From the cell containing the given text, extract its center point as (X, Y) coordinate. 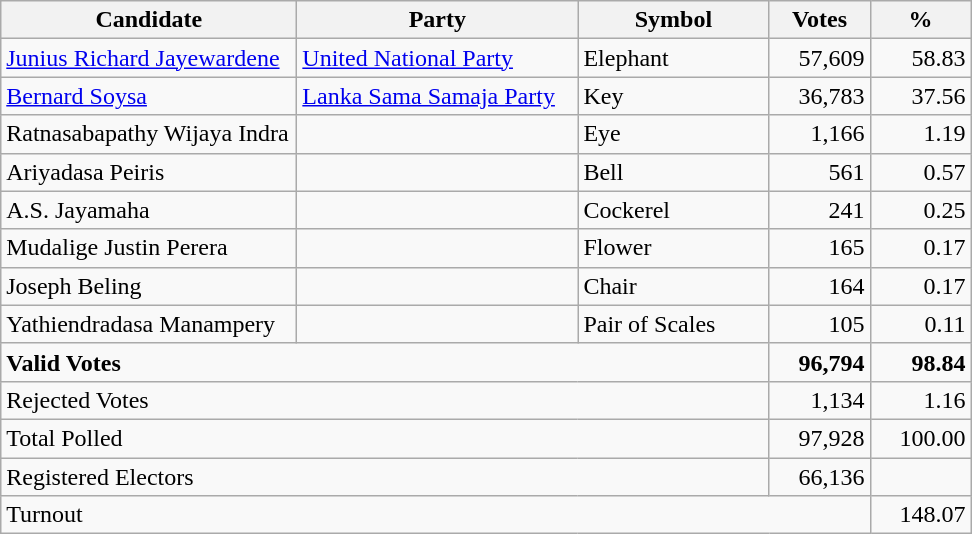
Candidate (149, 20)
Yathiendradasa Manampery (149, 324)
United National Party (438, 58)
Votes (820, 20)
164 (820, 286)
57,609 (820, 58)
Cockerel (674, 210)
Turnout (436, 515)
98.84 (920, 362)
Ariyadasa Peiris (149, 172)
36,783 (820, 96)
0.25 (920, 210)
Valid Votes (385, 362)
1,134 (820, 400)
Lanka Sama Samaja Party (438, 96)
241 (820, 210)
Party (438, 20)
0.57 (920, 172)
Total Polled (385, 438)
0.11 (920, 324)
% (920, 20)
148.07 (920, 515)
Bell (674, 172)
96,794 (820, 362)
Elephant (674, 58)
105 (820, 324)
1.16 (920, 400)
Registered Electors (385, 477)
58.83 (920, 58)
Bernard Soysa (149, 96)
Junius Richard Jayewardene (149, 58)
Chair (674, 286)
Pair of Scales (674, 324)
Flower (674, 248)
561 (820, 172)
A.S. Jayamaha (149, 210)
37.56 (920, 96)
Mudalige Justin Perera (149, 248)
1.19 (920, 134)
100.00 (920, 438)
Ratnasabapathy Wijaya Indra (149, 134)
1,166 (820, 134)
Rejected Votes (385, 400)
97,928 (820, 438)
Joseph Beling (149, 286)
165 (820, 248)
Eye (674, 134)
Symbol (674, 20)
66,136 (820, 477)
Key (674, 96)
